Capture the cell that displays the provided text and extract its [x, y] central coordinate. 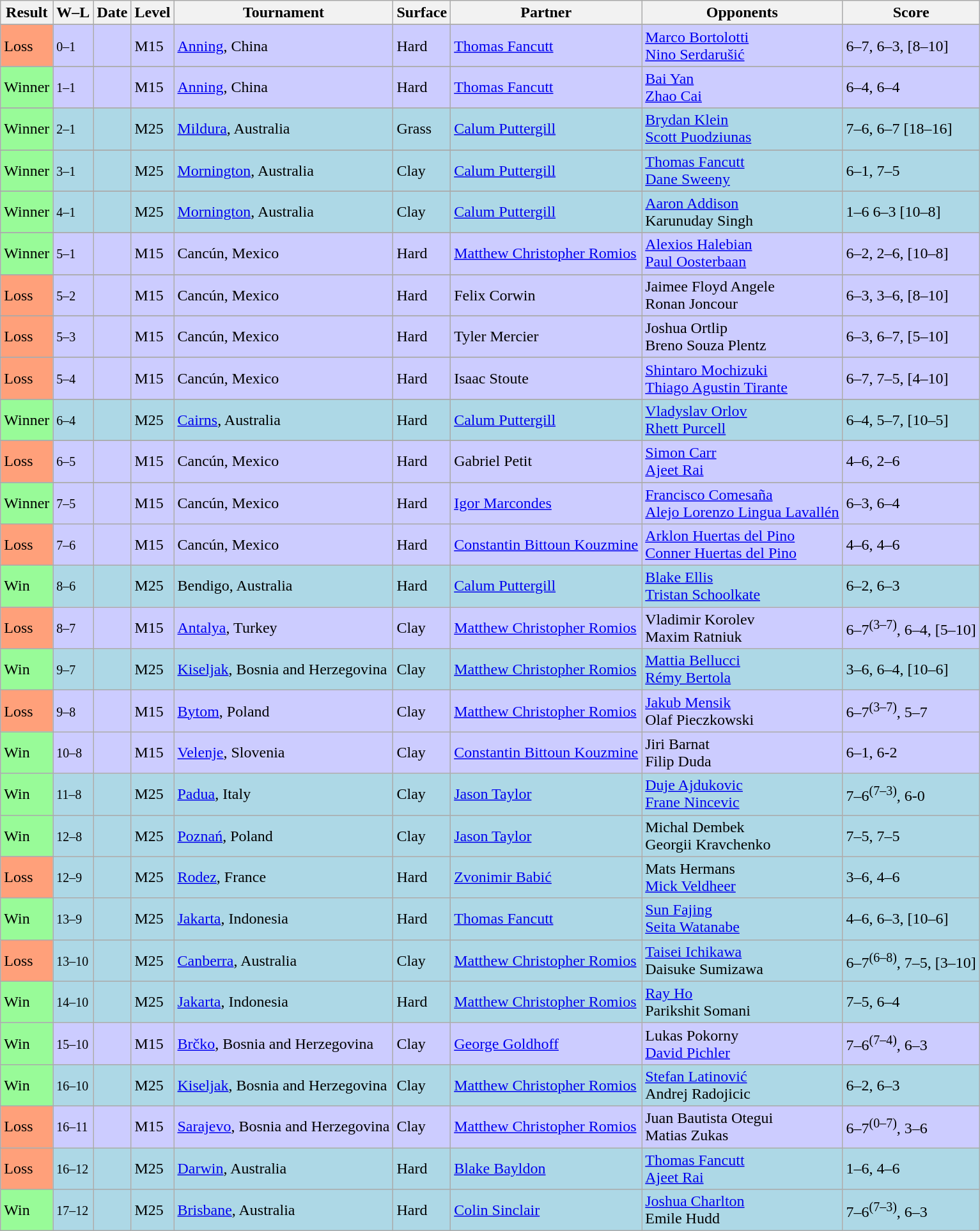
Igor Marcondes [546, 502]
Surface [422, 13]
13–9 [73, 919]
6–3, 6–7, [5–10] [911, 336]
Mattia Bellucci Rémy Bertola [742, 670]
Blake Ellis Tristan Schoolkate [742, 587]
5–3 [73, 336]
6–7(0–7), 3–6 [911, 1126]
Cairns, Australia [284, 419]
Opponents [742, 13]
Duje Ajdukovic Frane Nincevic [742, 794]
Padua, Italy [284, 794]
6–3, 6–4 [911, 502]
Stefan Latinović Andrej Radojicic [742, 1085]
Colin Sinclair [546, 1211]
Jaimee Floyd Angele Ronan Joncour [742, 295]
16–11 [73, 1126]
Partner [546, 13]
Alexios Halebian Paul Oosterbaan [742, 253]
9–8 [73, 711]
7–5, 6–4 [911, 1002]
1–6 6–3 [10–8] [911, 212]
14–10 [73, 1002]
Michal Dembek Georgii Kravchenko [742, 836]
W–L [73, 13]
Shintaro Mochizuki Thiago Agustin Tirante [742, 378]
Tyler Mercier [546, 336]
6–4, 6–4 [911, 87]
1–6, 4–6 [911, 1168]
7–6(7–3), 6–3 [911, 1211]
Result [27, 13]
6–1, 6-2 [911, 753]
Level [152, 13]
6–7(6–8), 7–5, [3–10] [911, 960]
Juan Bautista Otegui Matias Zukas [742, 1126]
Simon Carr Ajeet Rai [742, 461]
Brčko, Bosnia and Herzegovina [284, 1043]
15–10 [73, 1043]
Sarajevo, Bosnia and Herzegovina [284, 1126]
5–1 [73, 253]
Canberra, Australia [284, 960]
Vladyslav Orlov Rhett Purcell [742, 419]
4–1 [73, 212]
5–2 [73, 295]
Score [911, 13]
12–8 [73, 836]
Jiri Barnat Filip Duda [742, 753]
1–1 [73, 87]
Joshua Ortlip Breno Souza Plentz [742, 336]
2–1 [73, 129]
16–12 [73, 1168]
Gabriel Petit [546, 461]
Isaac Stoute [546, 378]
Vladimir Korolev Maxim Ratniuk [742, 628]
Taisei Ichikawa Daisuke Sumizawa [742, 960]
Mats Hermans Mick Veldheer [742, 877]
6–7, 6–3, [8–10] [911, 46]
6–7(3–7), 6–4, [5–10] [911, 628]
Sun Fajing Seita Watanabe [742, 919]
6–7, 7–5, [4–10] [911, 378]
Brisbane, Australia [284, 1211]
Darwin, Australia [284, 1168]
Marco Bortolotti Nino Serdarušić [742, 46]
7–5, 7–5 [911, 836]
6–3, 3–6, [8–10] [911, 295]
Lukas Pokorny David Pichler [742, 1043]
Tournament [284, 13]
8–7 [73, 628]
Bendigo, Australia [284, 587]
Jakub Mensik Olaf Pieczkowski [742, 711]
Bai Yan Zhao Cai [742, 87]
3–6, 4–6 [911, 877]
7–6(7–4), 6–3 [911, 1043]
6–7(3–7), 5–7 [911, 711]
17–12 [73, 1211]
George Goldhoff [546, 1043]
Grass [422, 129]
Date [113, 13]
7–6, 6–7 [18–16] [911, 129]
11–8 [73, 794]
Velenje, Slovenia [284, 753]
Thomas Fancutt Ajeet Rai [742, 1168]
10–8 [73, 753]
6–5 [73, 461]
16–10 [73, 1085]
Felix Corwin [546, 295]
6–2, 2–6, [10–8] [911, 253]
Francisco Comesaña Alejo Lorenzo Lingua Lavallén [742, 502]
7–5 [73, 502]
3–1 [73, 170]
4–6, 6–3, [10–6] [911, 919]
0–1 [73, 46]
Zvonimir Babić [546, 877]
Antalya, Turkey [284, 628]
Blake Bayldon [546, 1168]
Brydan Klein Scott Puodziunas [742, 129]
Poznań, Poland [284, 836]
9–7 [73, 670]
3–6, 6–4, [10–6] [911, 670]
Ray Ho Parikshit Somani [742, 1002]
Mildura, Australia [284, 129]
6–4, 5–7, [10–5] [911, 419]
7–6 [73, 545]
Joshua Charlton Emile Hudd [742, 1211]
5–4 [73, 378]
Rodez, France [284, 877]
Aaron Addison Karunuday Singh [742, 212]
12–9 [73, 877]
4–6, 4–6 [911, 545]
Bytom, Poland [284, 711]
6–4 [73, 419]
6–1, 7–5 [911, 170]
Arklon Huertas del Pino Conner Huertas del Pino [742, 545]
7–6(7–3), 6-0 [911, 794]
Thomas Fancutt Dane Sweeny [742, 170]
4–6, 2–6 [911, 461]
8–6 [73, 587]
13–10 [73, 960]
